For the text-containing cell, return its midpoint in (X, Y) coordinate format. 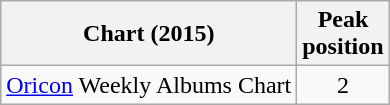
Oricon Weekly Albums Chart (149, 85)
2 (343, 85)
Chart (2015) (149, 34)
Peakposition (343, 34)
